Return the (x, y) coordinate for the center point of the cell that contains the specified text.  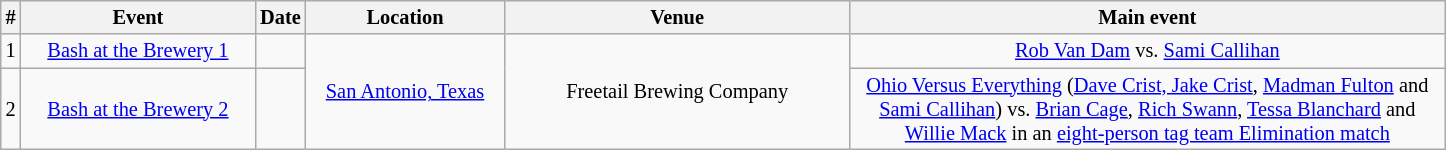
San Antonio, Texas (406, 92)
Bash at the Brewery 2 (138, 109)
Venue (677, 17)
Bash at the Brewery 1 (138, 51)
1 (11, 51)
Date (280, 17)
Event (138, 17)
Freetail Brewing Company (677, 92)
# (11, 17)
2 (11, 109)
Rob Van Dam vs. Sami Callihan (1148, 51)
Location (406, 17)
Main event (1148, 17)
